Return (x, y) of the center of cell containing provided text 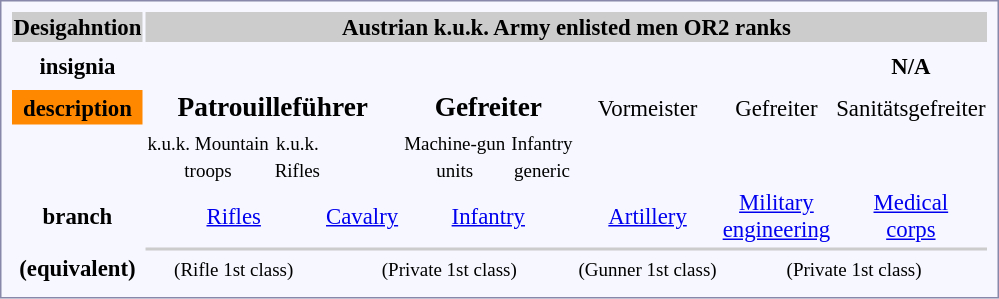
Cavalry (362, 216)
(Rifle 1st class) (234, 269)
Rifles (234, 216)
insignia (78, 66)
Desigahntion (78, 27)
k.u.k. Mountaintroops (208, 156)
Sanitätsgefreiter (911, 107)
N/A (911, 66)
Militaryengineering (776, 216)
Infantrygeneric (542, 156)
Vormeister (648, 107)
Machine-gununits (455, 156)
branch (78, 216)
Artillery (648, 216)
description (78, 107)
Patrouilleführer (273, 107)
(equivalent) (78, 269)
k.u.k.Rifles (297, 156)
(Gunner 1st class) (648, 269)
Infantry (488, 216)
Medicalcorps (911, 216)
Austrian k.u.k. Army enlisted men OR2 ranks (566, 27)
